Identify which cell holds the provided text, then report its (X, Y) central coordinate. 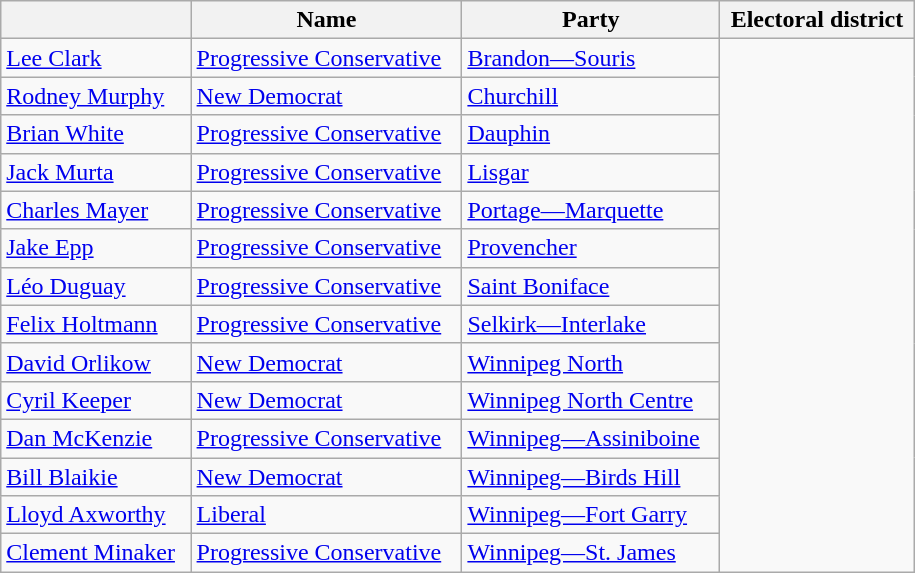
Dauphin (591, 134)
Selkirk—Interlake (591, 324)
Electoral district (818, 20)
Bill Blaikie (96, 477)
Winnipeg North (591, 362)
Name (326, 20)
Portage—Marquette (591, 210)
Churchill (591, 96)
Jack Murta (96, 172)
David Orlikow (96, 362)
Liberal (326, 515)
Winnipeg North Centre (591, 400)
Felix Holtmann (96, 324)
Saint Boniface (591, 286)
Jake Epp (96, 248)
Party (591, 20)
Winnipeg—Assiniboine (591, 438)
Charles Mayer (96, 210)
Clement Minaker (96, 553)
Winnipeg—Fort Garry (591, 515)
Brian White (96, 134)
Léo Duguay (96, 286)
Lloyd Axworthy (96, 515)
Winnipeg—Birds Hill (591, 477)
Lisgar (591, 172)
Provencher (591, 248)
Rodney Murphy (96, 96)
Lee Clark (96, 58)
Dan McKenzie (96, 438)
Winnipeg—St. James (591, 553)
Cyril Keeper (96, 400)
Brandon—Souris (591, 58)
